From the cell containing the given text, extract its center point as [x, y] coordinate. 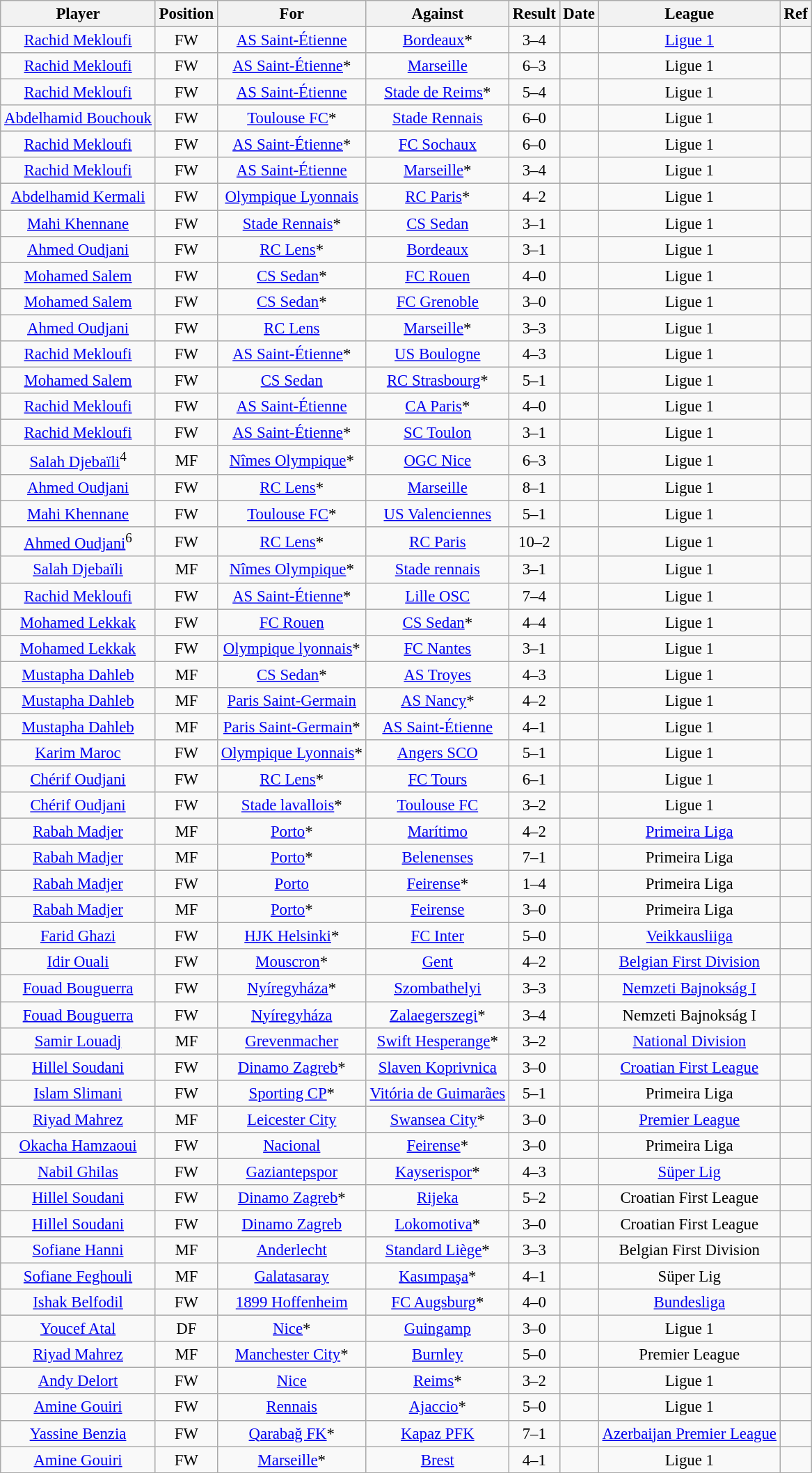
Kayserispor* [437, 1172]
Olympique Lyonnais* [292, 753]
Vitória de Guimarães [437, 1093]
Guingamp [437, 1329]
Stade rennais [437, 570]
RC Lens [292, 328]
RC Paris [437, 542]
Rijeka [437, 1198]
AS Nancy* [437, 701]
Rennais [292, 1408]
AS Troyes [437, 675]
Swift Hesperange* [437, 1041]
FC Augsburg* [437, 1302]
CA Paris* [437, 407]
Paris Saint-Germain* [292, 727]
Porto [292, 884]
Stade lavallois* [292, 805]
Stade Rennais [437, 118]
Toulouse FC [437, 805]
8–1 [534, 488]
Karim Maroc [78, 753]
Result [534, 14]
Kapaz PFK [437, 1433]
US Valenciennes [437, 514]
National Division [689, 1041]
7–4 [534, 596]
FC Sochaux [437, 145]
Sofiane Hanni [78, 1250]
Nice [292, 1381]
Leicester City [292, 1119]
1899 Hoffenheim [292, 1302]
Anderlecht [292, 1250]
Stade de Reims* [437, 93]
Ishak Belfodil [78, 1302]
Yassine Benzia [78, 1433]
Lille OSC [437, 596]
Standard Liège* [437, 1250]
Date [579, 14]
Feirense [437, 910]
Position [186, 14]
Sofiane Feghouli [78, 1277]
Nabil Ghilas [78, 1172]
DF [186, 1329]
Szombathelyi [437, 988]
FC Grenoble [437, 301]
Olympique Lyonnais [292, 197]
Sporting CP* [292, 1093]
Salah Djebaïli4 [78, 460]
5–2 [534, 1198]
Gaziantepspor [292, 1172]
Islam Slimani [78, 1093]
Belenenses [437, 858]
Abdelhamid Bouchouk [78, 118]
Brest [437, 1460]
Veikkausliiga [689, 936]
Nyíregyháza* [292, 988]
US Boulogne [437, 354]
4–4 [534, 622]
5–4 [534, 93]
Nacional [292, 1146]
Zalaegerszegi* [437, 1015]
10–2 [534, 542]
Idir Ouali [78, 963]
FC Nantes [437, 648]
RC Strasbourg* [437, 380]
Marítimo [437, 832]
Ref [796, 14]
Olympique lyonnais* [292, 648]
Ajaccio* [437, 1408]
Bundesliga [689, 1302]
OGC Nice [437, 460]
Nice* [292, 1329]
HJK Helsinki* [292, 936]
Lokomotiva* [437, 1224]
Gent [437, 963]
Nyíregyháza [292, 1015]
RC Paris* [437, 197]
Angers SCO [437, 753]
Youcef Atal [78, 1329]
Galatasaray [292, 1277]
Manchester City* [292, 1355]
Burnley [437, 1355]
Reims* [437, 1381]
1–4 [534, 884]
Stade Rennais* [292, 223]
Bordeaux* [437, 40]
6–1 [534, 779]
Kasımpaşa* [437, 1277]
Samir Louadj [78, 1041]
Bordeaux [437, 249]
Player [78, 14]
Okacha Hamzaoui [78, 1146]
Slaven Koprivnica [437, 1067]
Dinamo Zagreb [292, 1224]
League [689, 14]
Mouscron* [292, 963]
Against [437, 14]
Azerbaijan Premier League [689, 1433]
Swansea City* [437, 1119]
Grevenmacher [292, 1041]
Andy Delort [78, 1381]
Paris Saint-Germain [292, 701]
Farid Ghazi [78, 936]
Qarabağ FK* [292, 1433]
Salah Djebaïli [78, 570]
For [292, 14]
SC Toulon [437, 432]
Abdelhamid Kermali [78, 197]
FC Inter [437, 936]
Ahmed Oudjani6 [78, 542]
FC Tours [437, 779]
